Output the (X, Y) coordinate of the center of the cell containing the given text.  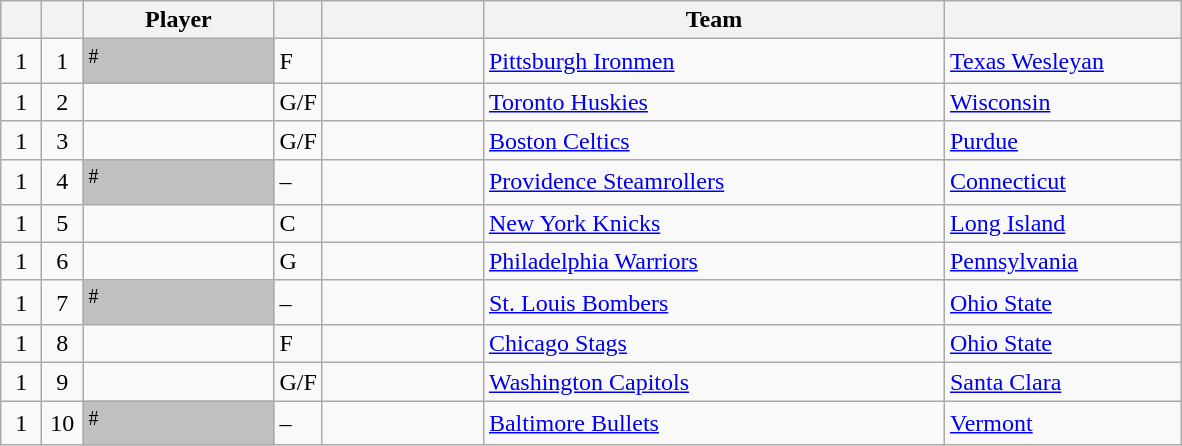
Wisconsin (1062, 102)
Long Island (1062, 223)
St. Louis Bombers (714, 302)
Pennsylvania (1062, 261)
Connecticut (1062, 182)
5 (62, 223)
7 (62, 302)
Player (178, 20)
Philadelphia Warriors (714, 261)
Vermont (1062, 424)
4 (62, 182)
2 (62, 102)
C (298, 223)
9 (62, 382)
Boston Celtics (714, 140)
Chicago Stags (714, 344)
3 (62, 140)
6 (62, 261)
8 (62, 344)
Toronto Huskies (714, 102)
Baltimore Bullets (714, 424)
Providence Steamrollers (714, 182)
New York Knicks (714, 223)
G (298, 261)
Pittsburgh Ironmen (714, 62)
Santa Clara (1062, 382)
Texas Wesleyan (1062, 62)
Washington Capitols (714, 382)
10 (62, 424)
Team (714, 20)
Purdue (1062, 140)
